Determine the (X, Y) coordinate at the center of the cell enclosing the given text.  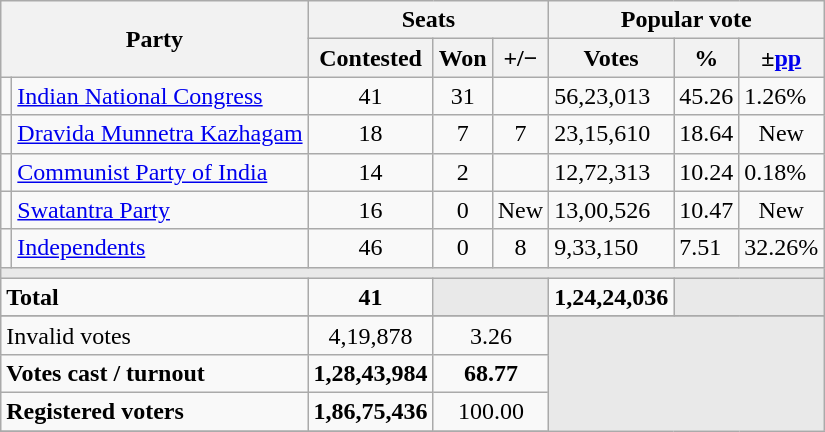
68.77 (490, 373)
18.64 (706, 134)
13,00,526 (612, 210)
9,33,150 (612, 248)
8 (520, 248)
32.26% (782, 248)
18 (370, 134)
Dravida Munnetra Kazhagam (160, 134)
3.26 (490, 335)
10.47 (706, 210)
Registered voters (154, 411)
1,28,43,984 (370, 373)
% (706, 58)
4,19,878 (370, 335)
2 (462, 172)
23,15,610 (612, 134)
Invalid votes (154, 335)
+/− (520, 58)
Swatantra Party (160, 210)
46 (370, 248)
Popular vote (686, 20)
Votes (612, 58)
Party (154, 39)
1,24,24,036 (612, 297)
Total (154, 297)
100.00 (490, 411)
10.24 (706, 172)
31 (462, 96)
45.26 (706, 96)
Contested (370, 58)
14 (370, 172)
1,86,75,436 (370, 411)
Communist Party of India (160, 172)
16 (370, 210)
12,72,313 (612, 172)
0.18% (782, 172)
Indian National Congress (160, 96)
7.51 (706, 248)
Votes cast / turnout (154, 373)
1.26% (782, 96)
Independents (160, 248)
±pp (782, 58)
Seats (428, 20)
Won (462, 58)
56,23,013 (612, 96)
